Search for the cell housing the specified text and yield its [X, Y] center coordinate. 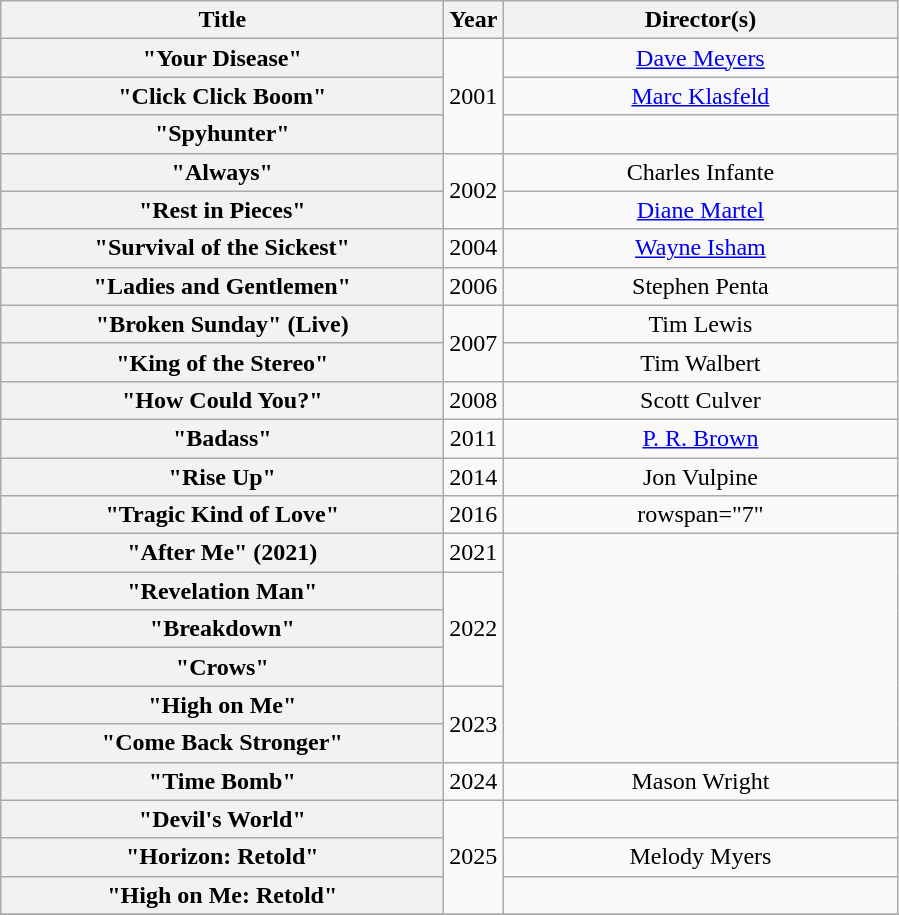
Stephen Penta [700, 286]
"Spyhunter" [222, 134]
2024 [474, 781]
2002 [474, 191]
"Your Disease" [222, 58]
Title [222, 20]
"After Me" (2021) [222, 553]
"Devil's World" [222, 819]
2001 [474, 96]
"Rest in Pieces" [222, 210]
Tim Lewis [700, 324]
"Click Click Boom" [222, 96]
Marc Klasfeld [700, 96]
2023 [474, 724]
"Broken Sunday" (Live) [222, 324]
"Badass" [222, 438]
Diane Martel [700, 210]
"Rise Up" [222, 477]
"Ladies and Gentlemen" [222, 286]
Director(s) [700, 20]
rowspan="7" [700, 515]
"Survival of the Sickest" [222, 248]
2021 [474, 553]
P. R. Brown [700, 438]
Jon Vulpine [700, 477]
"Tragic Kind of Love" [222, 515]
"High on Me: Retold" [222, 895]
2006 [474, 286]
"High on Me" [222, 705]
"Always" [222, 172]
2014 [474, 477]
2025 [474, 857]
"How Could You?" [222, 400]
Dave Meyers [700, 58]
"Crows" [222, 667]
2007 [474, 343]
Wayne Isham [700, 248]
"Breakdown" [222, 629]
Year [474, 20]
2022 [474, 629]
"Horizon: Retold" [222, 857]
2016 [474, 515]
2008 [474, 400]
2011 [474, 438]
2004 [474, 248]
Mason Wright [700, 781]
"Time Bomb" [222, 781]
Tim Walbert [700, 362]
Scott Culver [700, 400]
Charles Infante [700, 172]
"Revelation Man" [222, 591]
Melody Myers [700, 857]
"King of the Stereo" [222, 362]
"Come Back Stronger" [222, 743]
